Identify which cell holds the provided text, then report its (X, Y) central coordinate. 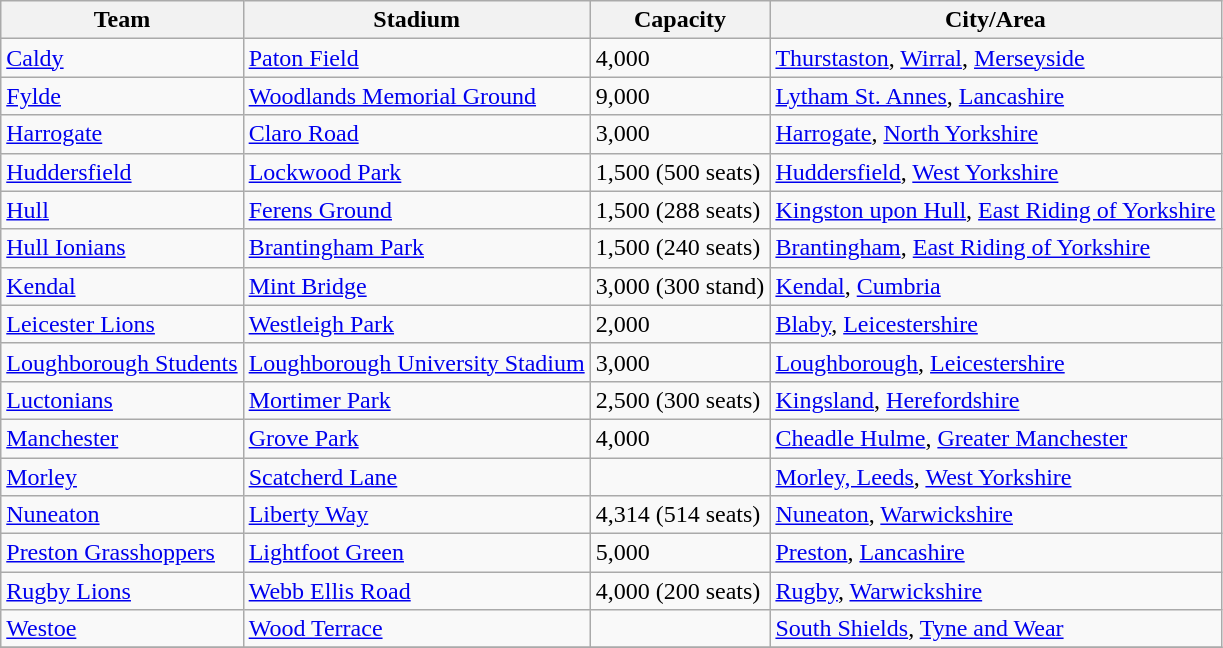
Preston Grasshoppers (122, 553)
1,500 (500 seats) (680, 172)
Hull (122, 210)
Woodlands Memorial Ground (416, 96)
Huddersfield, West Yorkshire (996, 172)
1,500 (240 seats) (680, 248)
Kingsland, Herefordshire (996, 400)
Loughborough, Leicestershire (996, 362)
1,500 (288 seats) (680, 210)
Nuneaton, Warwickshire (996, 515)
Huddersfield (122, 172)
Westleigh Park (416, 324)
Lockwood Park (416, 172)
Brantingham Park (416, 248)
Harrogate (122, 134)
Leicester Lions (122, 324)
Rugby Lions (122, 591)
Claro Road (416, 134)
Liberty Way (416, 515)
South Shields, Tyne and Wear (996, 629)
Morley (122, 477)
Mortimer Park (416, 400)
Lytham St. Annes, Lancashire (996, 96)
9,000 (680, 96)
Nuneaton (122, 515)
Morley, Leeds, West Yorkshire (996, 477)
2,500 (300 seats) (680, 400)
Stadium (416, 20)
Harrogate, North Yorkshire (996, 134)
Paton Field (416, 58)
Wood Terrace (416, 629)
3,000 (300 stand) (680, 286)
Kingston upon Hull, East Riding of Yorkshire (996, 210)
Lightfoot Green (416, 553)
Loughborough Students (122, 362)
Loughborough University Stadium (416, 362)
Team (122, 20)
Scatcherd Lane (416, 477)
Luctonians (122, 400)
City/Area (996, 20)
Westoe (122, 629)
Fylde (122, 96)
Kendal (122, 286)
4,314 (514 seats) (680, 515)
Capacity (680, 20)
Mint Bridge (416, 286)
Ferens Ground (416, 210)
Caldy (122, 58)
Preston, Lancashire (996, 553)
Webb Ellis Road (416, 591)
Cheadle Hulme, Greater Manchester (996, 438)
Hull Ionians (122, 248)
5,000 (680, 553)
Blaby, Leicestershire (996, 324)
Kendal, Cumbria (996, 286)
Thurstaston, Wirral, Merseyside (996, 58)
Brantingham, East Riding of Yorkshire (996, 248)
2,000 (680, 324)
Manchester (122, 438)
4,000 (200 seats) (680, 591)
Rugby, Warwickshire (996, 591)
Grove Park (416, 438)
